Return the [X, Y] coordinate for the center point of the cell that contains the specified text.  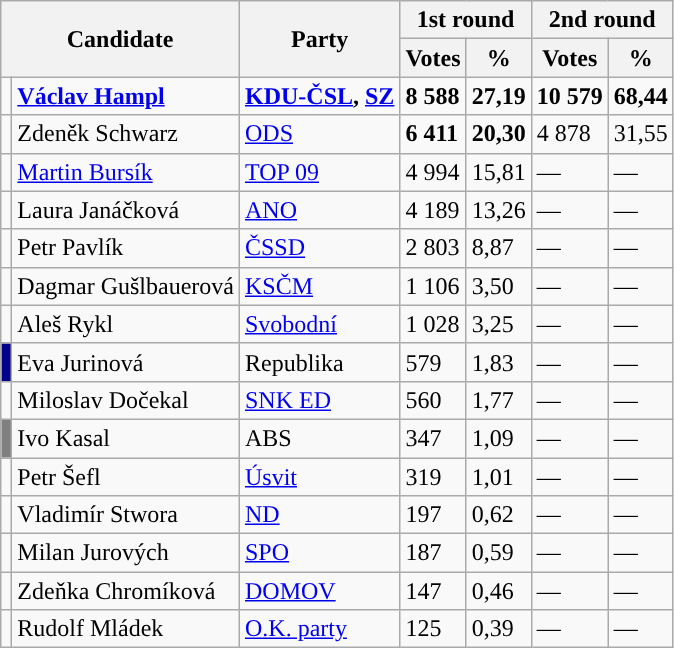
Svobodní [319, 324]
6 411 [433, 134]
1 028 [433, 324]
1,83 [498, 362]
Petr Šefl [126, 477]
ODS [319, 134]
Milan Jurových [126, 553]
8 588 [433, 96]
68,44 [640, 96]
1,77 [498, 400]
13,26 [498, 210]
1,01 [498, 477]
2nd round [602, 20]
8,87 [498, 248]
0,62 [498, 515]
125 [433, 629]
347 [433, 438]
ND [319, 515]
1 106 [433, 286]
Miloslav Dočekal [126, 400]
0,59 [498, 553]
0,46 [498, 591]
ABS [319, 438]
4 189 [433, 210]
3,50 [498, 286]
560 [433, 400]
Candidate [120, 39]
4 878 [570, 134]
31,55 [640, 134]
DOMOV [319, 591]
1,09 [498, 438]
Republika [319, 362]
2 803 [433, 248]
SPO [319, 553]
Laura Janáčková [126, 210]
20,30 [498, 134]
Václav Hampl [126, 96]
TOP 09 [319, 172]
15,81 [498, 172]
1st round [466, 20]
Eva Jurinová [126, 362]
Rudolf Mládek [126, 629]
Zdeněk Schwarz [126, 134]
147 [433, 591]
KDU-ČSL, SZ [319, 96]
ČSSD [319, 248]
Úsvit [319, 477]
Party [319, 39]
10 579 [570, 96]
Petr Pavlík [126, 248]
Vladimír Stwora [126, 515]
3,25 [498, 324]
197 [433, 515]
319 [433, 477]
27,19 [498, 96]
Martin Bursík [126, 172]
ANO [319, 210]
KSČM [319, 286]
Dagmar Gušlbauerová [126, 286]
O.K. party [319, 629]
Aleš Rykl [126, 324]
Zdeňka Chromíková [126, 591]
187 [433, 553]
579 [433, 362]
Ivo Kasal [126, 438]
0,39 [498, 629]
4 994 [433, 172]
SNK ED [319, 400]
